Find where the given text appears and provide that cell's center as [X, Y] coordinate. 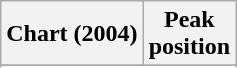
Peakposition [189, 34]
Chart (2004) [72, 34]
